Extract the [X, Y] coordinate from the center of the cell holding the provided text.  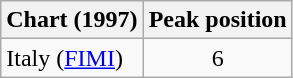
Chart (1997) [72, 20]
6 [218, 58]
Peak position [218, 20]
Italy (FIMI) [72, 58]
